Extract the [x, y] coordinate from the center of the cell holding the provided text.  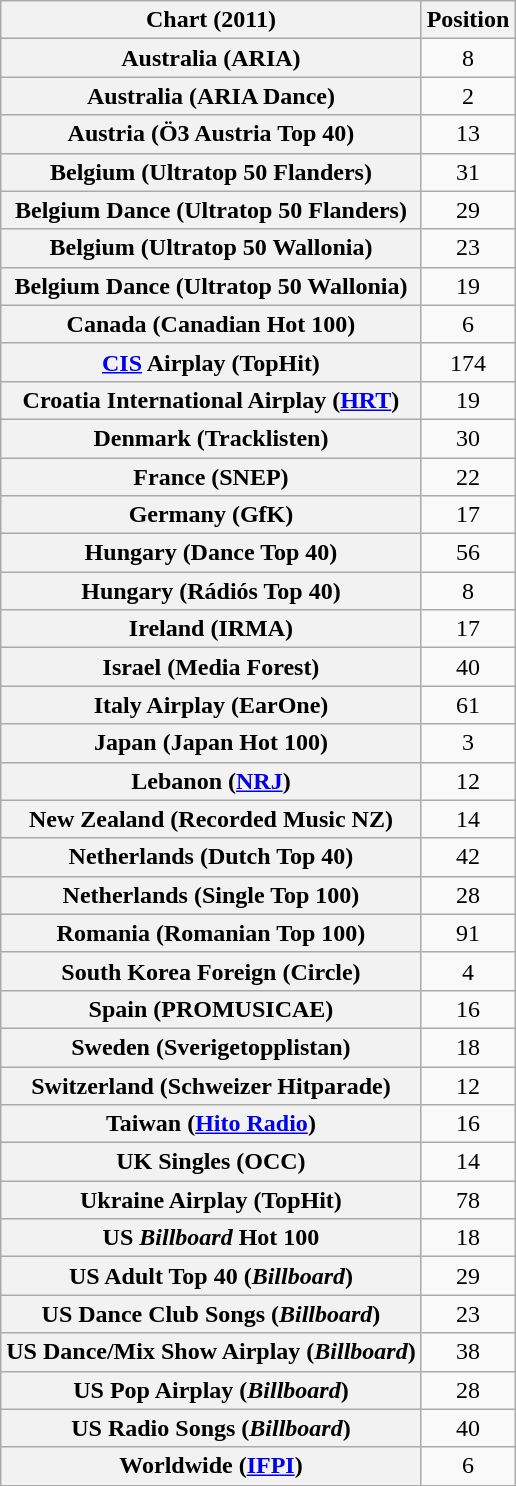
Israel (Media Forest) [211, 667]
Belgium Dance (Ultratop 50 Flanders) [211, 210]
Belgium Dance (Ultratop 50 Wallonia) [211, 286]
Ukraine Airplay (TopHit) [211, 1200]
Spain (PROMUSICAE) [211, 1009]
2 [468, 96]
30 [468, 438]
France (SNEP) [211, 477]
Australia (ARIA) [211, 58]
CIS Airplay (TopHit) [211, 362]
Denmark (Tracklisten) [211, 438]
Croatia International Airplay (HRT) [211, 400]
US Pop Airplay (Billboard) [211, 1390]
Taiwan (Hito Radio) [211, 1124]
Position [468, 20]
US Radio Songs (Billboard) [211, 1428]
Worldwide (IFPI) [211, 1466]
56 [468, 553]
US Adult Top 40 (Billboard) [211, 1276]
Italy Airplay (EarOne) [211, 705]
Belgium (Ultratop 50 Wallonia) [211, 248]
Hungary (Rádiós Top 40) [211, 591]
174 [468, 362]
UK Singles (OCC) [211, 1162]
3 [468, 743]
Germany (GfK) [211, 515]
Lebanon (NRJ) [211, 781]
Switzerland (Schweizer Hitparade) [211, 1085]
Hungary (Dance Top 40) [211, 553]
78 [468, 1200]
Romania (Romanian Top 100) [211, 933]
31 [468, 172]
42 [468, 857]
Austria (Ö3 Austria Top 40) [211, 134]
Netherlands (Dutch Top 40) [211, 857]
New Zealand (Recorded Music NZ) [211, 819]
US Dance/Mix Show Airplay (Billboard) [211, 1352]
Ireland (IRMA) [211, 629]
South Korea Foreign (Circle) [211, 971]
Belgium (Ultratop 50 Flanders) [211, 172]
Sweden (Sverigetopplistan) [211, 1047]
US Billboard Hot 100 [211, 1238]
US Dance Club Songs (Billboard) [211, 1314]
22 [468, 477]
Netherlands (Single Top 100) [211, 895]
Japan (Japan Hot 100) [211, 743]
61 [468, 705]
Canada (Canadian Hot 100) [211, 324]
38 [468, 1352]
4 [468, 971]
91 [468, 933]
Australia (ARIA Dance) [211, 96]
Chart (2011) [211, 20]
13 [468, 134]
